Identify which cell holds the provided text, then report its (X, Y) central coordinate. 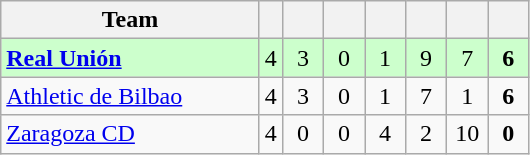
9 (426, 58)
10 (468, 134)
2 (426, 134)
Team (130, 20)
Zaragoza CD (130, 134)
Real Unión (130, 58)
Athletic de Bilbao (130, 96)
